Find where the given text appears and provide that cell's center as [x, y] coordinate. 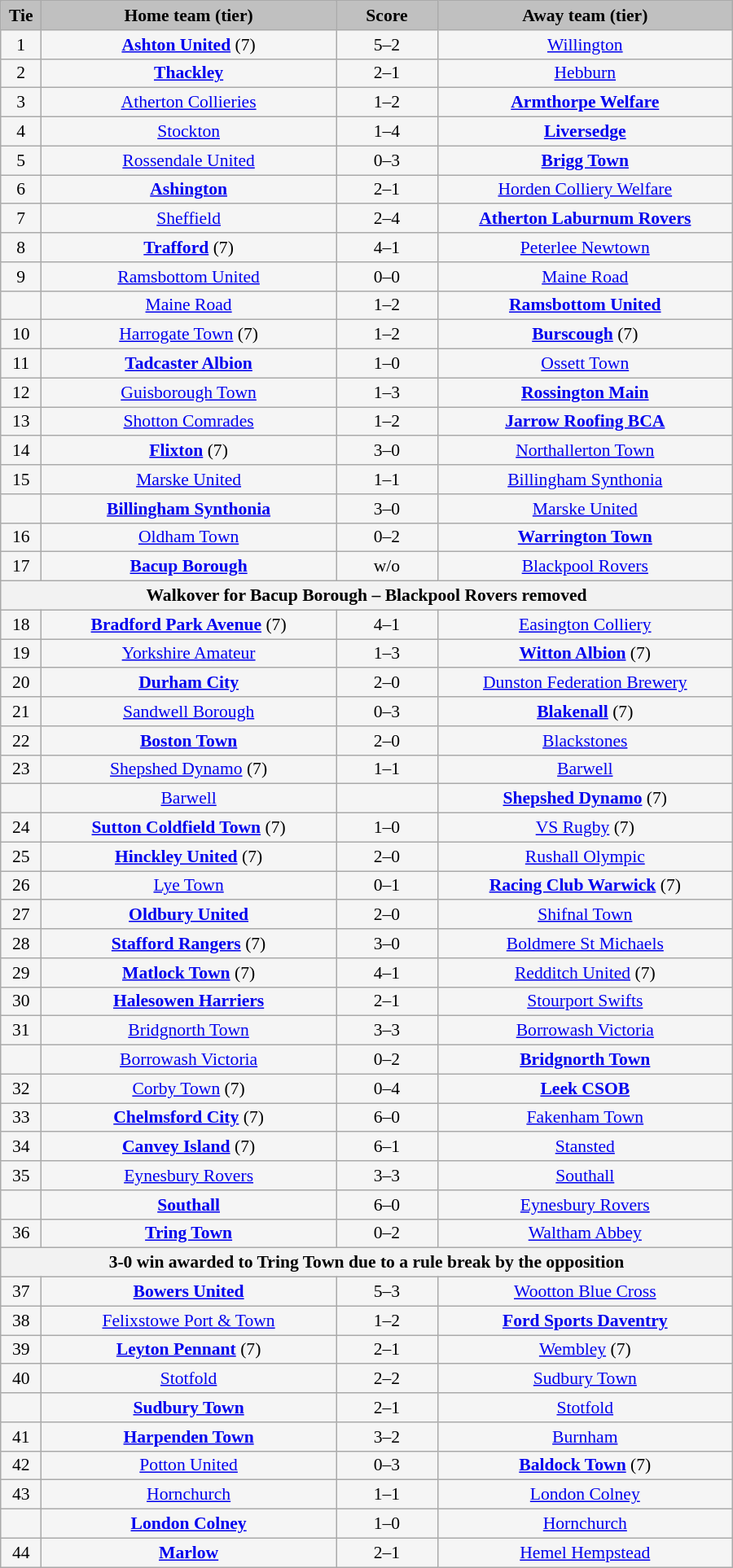
Lye Town [189, 886]
42 [21, 1465]
Blackstones [585, 741]
12 [21, 392]
VS Rugby (7) [585, 828]
9 [21, 277]
Hebburn [585, 73]
Northallerton Town [585, 451]
Bowers United [189, 1292]
3 [21, 103]
22 [21, 741]
Blakenall (7) [585, 712]
0–0 [388, 277]
26 [21, 886]
Thackley [189, 73]
Sheffield [189, 219]
Home team (tier) [189, 15]
1 [21, 45]
Felixstowe Port & Town [189, 1321]
30 [21, 1001]
Brigg Town [585, 160]
Baldock Town (7) [585, 1465]
Score [388, 15]
Stafford Rangers (7) [189, 944]
40 [21, 1379]
Rushall Olympic [585, 856]
Hemel Hempstead [585, 1553]
Rossendale United [189, 160]
29 [21, 973]
5–2 [388, 45]
Tadcaster Albion [189, 364]
7 [21, 219]
w/o [388, 567]
Bradford Park Avenue (7) [189, 624]
21 [21, 712]
18 [21, 624]
Harpenden Town [189, 1437]
24 [21, 828]
1–4 [388, 132]
4 [21, 132]
11 [21, 364]
Easington Colliery [585, 624]
Halesowen Harriers [189, 1001]
Tie [21, 15]
Ashton United (7) [189, 45]
Atherton Laburnum Rovers [585, 219]
36 [21, 1233]
10 [21, 335]
Atherton Collieries [189, 103]
Dunston Federation Brewery [585, 683]
Walkover for Bacup Borough – Blackpool Rovers removed [366, 596]
Potton United [189, 1465]
31 [21, 1031]
Guisborough Town [189, 392]
Flixton (7) [189, 451]
Burscough (7) [585, 335]
0–1 [388, 886]
Armthorpe Welfare [585, 103]
Marlow [189, 1553]
Tring Town [189, 1233]
Redditch United (7) [585, 973]
Horden Colliery Welfare [585, 190]
8 [21, 247]
Sandwell Borough [189, 712]
Boston Town [189, 741]
Corby Town (7) [189, 1088]
Warrington Town [585, 537]
Leyton Pennant (7) [189, 1350]
Hinckley United (7) [189, 856]
32 [21, 1088]
Stockton [189, 132]
41 [21, 1437]
6–1 [388, 1147]
Oldbury United [189, 915]
Stansted [585, 1147]
15 [21, 480]
Blackpool Rovers [585, 567]
25 [21, 856]
3-0 win awarded to Tring Town due to a rule break by the opposition [366, 1263]
35 [21, 1176]
2–4 [388, 219]
Rossington Main [585, 392]
Durham City [189, 683]
Waltham Abbey [585, 1233]
17 [21, 567]
Peterlee Newtown [585, 247]
3–2 [388, 1437]
20 [21, 683]
16 [21, 537]
Canvey Island (7) [189, 1147]
23 [21, 769]
Burnham [585, 1437]
37 [21, 1292]
39 [21, 1350]
43 [21, 1495]
Oldham Town [189, 537]
13 [21, 422]
Jarrow Roofing BCA [585, 422]
0–4 [388, 1088]
Wembley (7) [585, 1350]
Trafford (7) [189, 247]
38 [21, 1321]
2–2 [388, 1379]
5–3 [388, 1292]
Racing Club Warwick (7) [585, 886]
19 [21, 654]
Ford Sports Daventry [585, 1321]
Fakenham Town [585, 1118]
Stourport Swifts [585, 1001]
6 [21, 190]
2 [21, 73]
Chelmsford City (7) [189, 1118]
Shifnal Town [585, 915]
28 [21, 944]
Away team (tier) [585, 15]
33 [21, 1118]
27 [21, 915]
44 [21, 1553]
Boldmere St Michaels [585, 944]
Sutton Coldfield Town (7) [189, 828]
Witton Albion (7) [585, 654]
Matlock Town (7) [189, 973]
Shotton Comrades [189, 422]
5 [21, 160]
Harrogate Town (7) [189, 335]
Willington [585, 45]
Liversedge [585, 132]
Yorkshire Amateur [189, 654]
14 [21, 451]
Bacup Borough [189, 567]
Ashington [189, 190]
Wootton Blue Cross [585, 1292]
34 [21, 1147]
Ossett Town [585, 364]
Leek CSOB [585, 1088]
